From the cell containing the given text, extract its center point as [x, y] coordinate. 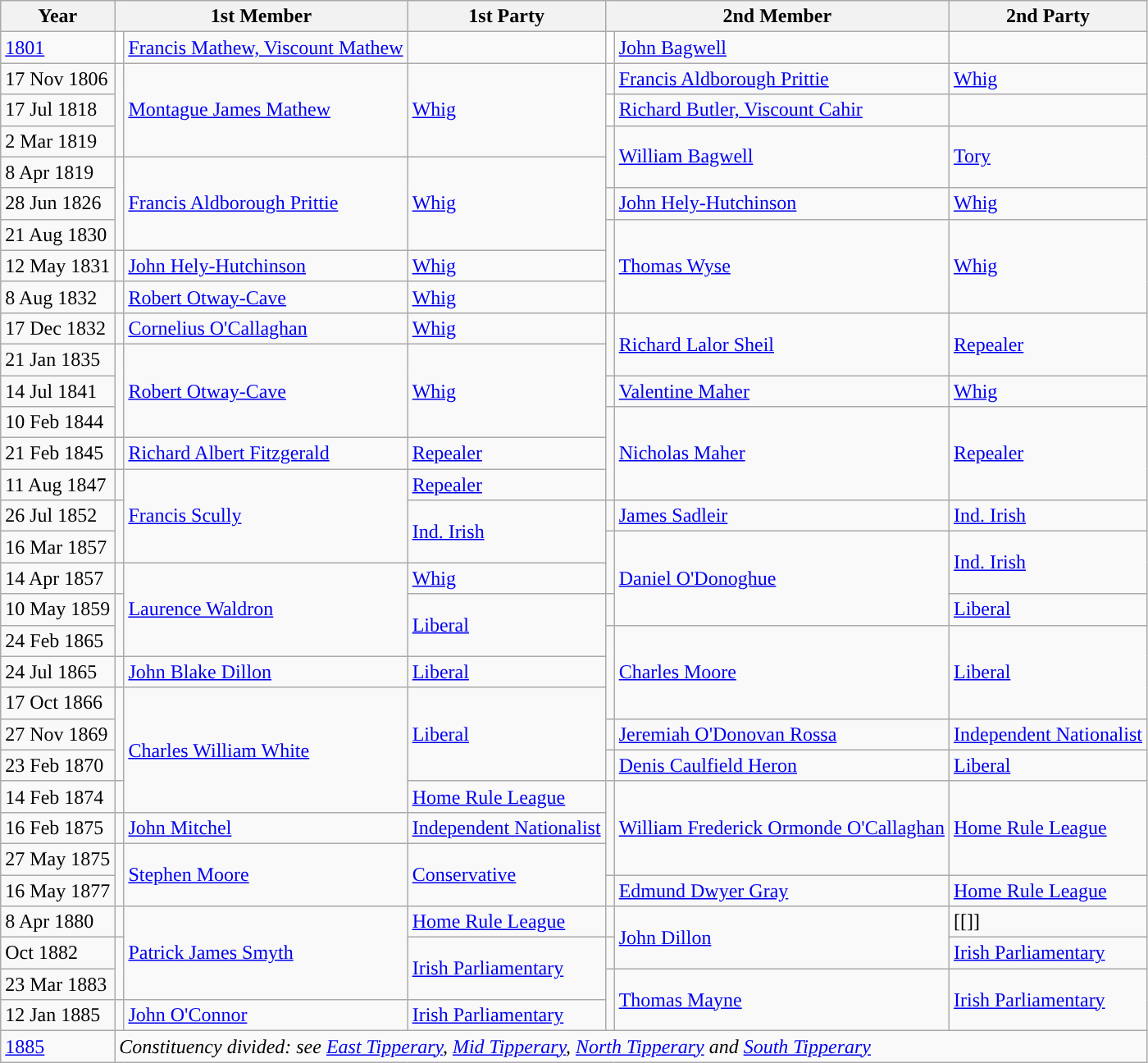
24 Jul 1865 [57, 672]
1885 [57, 1047]
Francis Scully [266, 516]
17 Dec 1832 [57, 328]
2nd Party [1048, 16]
William Frederick Ormonde O'Callaghan [781, 828]
[[]] [1048, 922]
Charles William White [266, 750]
12 May 1831 [57, 266]
Patrick James Smyth [266, 953]
23 Feb 1870 [57, 765]
William Bagwell [781, 157]
John Blake Dillon [266, 672]
Thomas Wyse [781, 266]
Jeremiah O'Donovan Rossa [781, 734]
8 Apr 1819 [57, 172]
12 Jan 1885 [57, 1015]
23 Mar 1883 [57, 984]
John O'Connor [266, 1015]
1st Member [261, 16]
14 Jul 1841 [57, 391]
Thomas Mayne [781, 1000]
Cornelius O'Callaghan [266, 328]
8 Aug 1832 [57, 297]
Conservative [507, 874]
21 Jan 1835 [57, 359]
10 Feb 1844 [57, 422]
2 Mar 1819 [57, 141]
8 Apr 1880 [57, 922]
John Mitchel [266, 828]
Edmund Dwyer Gray [781, 890]
John Bagwell [781, 48]
John Dillon [781, 938]
11 Aug 1847 [57, 485]
Stephen Moore [266, 874]
16 Feb 1875 [57, 828]
17 Nov 1806 [57, 79]
21 Aug 1830 [57, 235]
16 Mar 1857 [57, 547]
28 Jun 1826 [57, 203]
Tory [1048, 157]
Richard Lalor Sheil [781, 344]
Charles Moore [781, 672]
10 May 1859 [57, 609]
16 May 1877 [57, 890]
James Sadleir [781, 516]
Oct 1882 [57, 953]
Francis Mathew, Viscount Mathew [266, 48]
Richard Butler, Viscount Cahir [781, 110]
Constituency divided: see East Tipperary, Mid Tipperary, North Tipperary and South Tipperary [631, 1047]
27 Nov 1869 [57, 734]
Valentine Maher [781, 391]
Year [57, 16]
27 May 1875 [57, 859]
Nicholas Maher [781, 454]
1st Party [507, 16]
Daniel O'Donoghue [781, 578]
Richard Albert Fitzgerald [266, 454]
2nd Member [777, 16]
17 Jul 1818 [57, 110]
21 Feb 1845 [57, 454]
1801 [57, 48]
Denis Caulfield Heron [781, 765]
24 Feb 1865 [57, 641]
14 Feb 1874 [57, 796]
26 Jul 1852 [57, 516]
17 Oct 1866 [57, 703]
14 Apr 1857 [57, 578]
Laurence Waldron [266, 609]
Montague James Mathew [266, 110]
